Pinpoint the cell where the given text exists, returning its (x, y) midpoint coordinate. 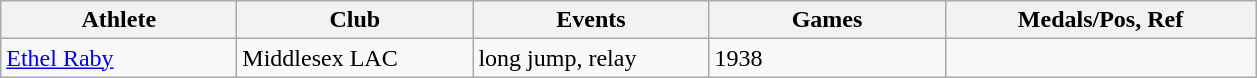
1938 (827, 58)
Medals/Pos, Ref (1100, 20)
Events (591, 20)
Middlesex LAC (355, 58)
Ethel Raby (119, 58)
Club (355, 20)
Games (827, 20)
Athlete (119, 20)
long jump, relay (591, 58)
